For the text-containing cell, return its midpoint in [X, Y] coordinate format. 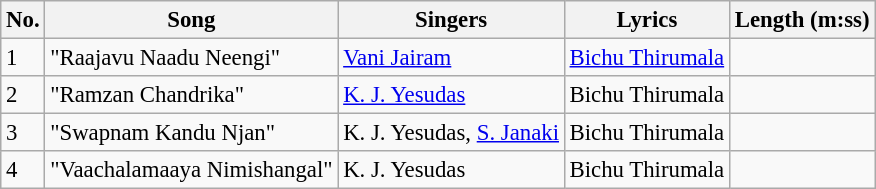
4 [23, 170]
"Ramzan Chandrika" [192, 95]
No. [23, 20]
Vani Jairam [451, 58]
"Raajavu Naadu Neengi" [192, 58]
2 [23, 95]
Lyrics [646, 20]
"Swapnam Kandu Njan" [192, 133]
Length (m:ss) [802, 20]
"Vaachalamaaya Nimishangal" [192, 170]
3 [23, 133]
Singers [451, 20]
Song [192, 20]
1 [23, 58]
K. J. Yesudas, S. Janaki [451, 133]
